Return (X, Y) of the center of cell containing provided text 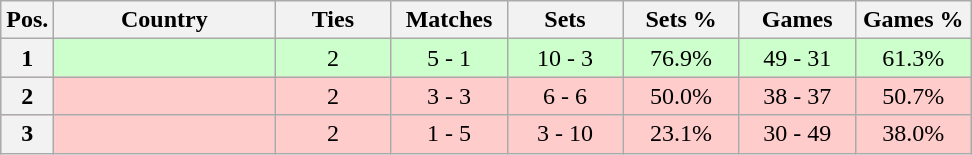
1 (28, 58)
Country (164, 20)
Games % (913, 20)
Sets (565, 20)
1 - 5 (449, 134)
5 - 1 (449, 58)
6 - 6 (565, 96)
Sets % (681, 20)
50.7% (913, 96)
10 - 3 (565, 58)
3 - 10 (565, 134)
76.9% (681, 58)
3 - 3 (449, 96)
38.0% (913, 134)
Ties (333, 20)
Pos. (28, 20)
Games (797, 20)
30 - 49 (797, 134)
49 - 31 (797, 58)
3 (28, 134)
61.3% (913, 58)
50.0% (681, 96)
Matches (449, 20)
38 - 37 (797, 96)
23.1% (681, 134)
